From the cell containing the given text, extract its center point as [X, Y] coordinate. 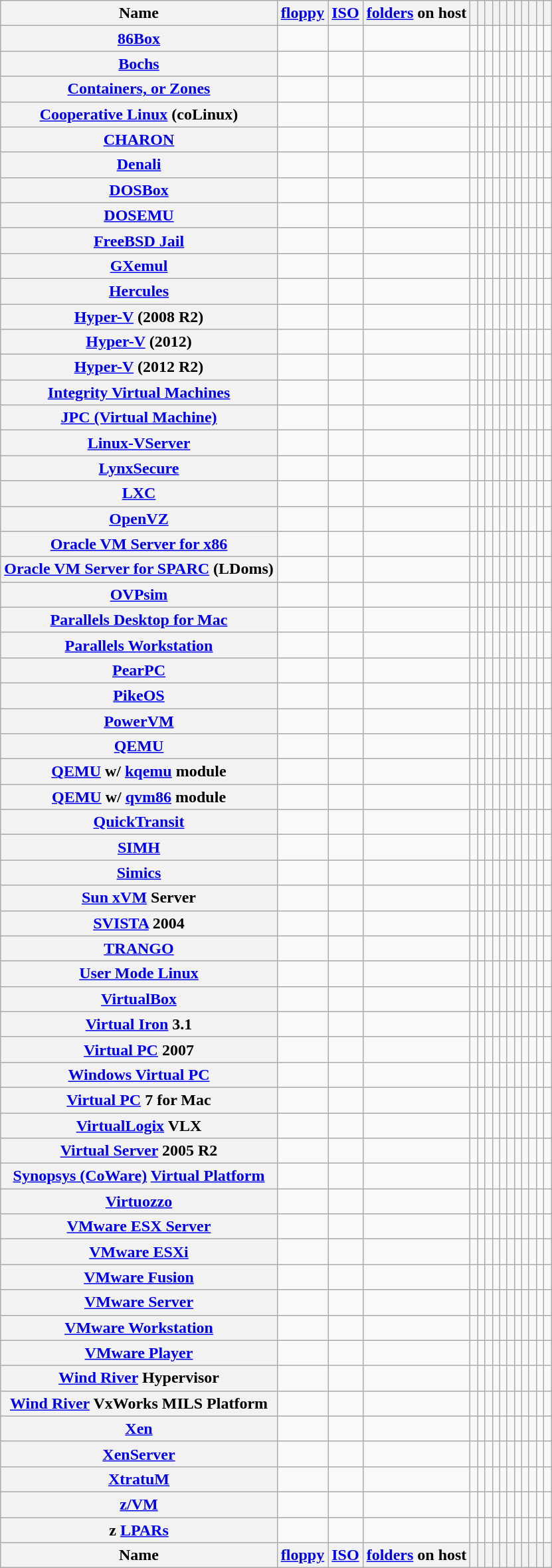
Synopsys (CoWare) Virtual Platform [139, 1176]
Simics [139, 873]
Bochs [139, 64]
OVPsim [139, 594]
XtratuM [139, 1479]
Hyper-V (2012) [139, 342]
Containers, or Zones [139, 89]
Windows Virtual PC [139, 1075]
VMware Fusion [139, 1277]
OpenVZ [139, 519]
Virtuozzo [139, 1201]
Virtual PC 2007 [139, 1049]
Virtual Server 2005 R2 [139, 1151]
QEMU [139, 746]
Wind River VxWorks MILS Platform [139, 1403]
SIMH [139, 847]
VMware ESXi [139, 1252]
SVISTA 2004 [139, 923]
PikeOS [139, 695]
Parallels Desktop for Mac [139, 620]
Virtual PC 7 for Mac [139, 1100]
Cooperative Linux (coLinux) [139, 114]
Parallels Workstation [139, 645]
XenServer [139, 1454]
JPC (Virtual Machine) [139, 418]
FreeBSD Jail [139, 240]
PowerVM [139, 721]
PearPC [139, 670]
z LPARs [139, 1529]
DOSBox [139, 190]
Xen [139, 1429]
User Mode Linux [139, 974]
QuickTransit [139, 822]
VMware Server [139, 1302]
VMware Player [139, 1353]
Oracle VM Server for x86 [139, 544]
Sun xVM Server [139, 898]
TRANGO [139, 948]
LXC [139, 493]
VirtualLogix VLX [139, 1126]
z/VM [139, 1504]
VMware ESX Server [139, 1227]
QEMU w/ qvm86 module [139, 797]
VirtualBox [139, 999]
Oracle VM Server for SPARC (LDoms) [139, 569]
QEMU w/ kqemu module [139, 772]
Linux-VServer [139, 443]
GXemul [139, 266]
CHARON [139, 139]
Denali [139, 165]
Hyper-V (2012 R2) [139, 367]
Wind River Hypervisor [139, 1378]
Virtual Iron 3.1 [139, 1024]
Hercules [139, 291]
Integrity Virtual Machines [139, 392]
Hyper-V (2008 R2) [139, 317]
VMware Workstation [139, 1328]
86Box [139, 39]
DOSEMU [139, 215]
LynxSecure [139, 468]
